Locate the cell with the specified text and output its [x, y] center coordinate. 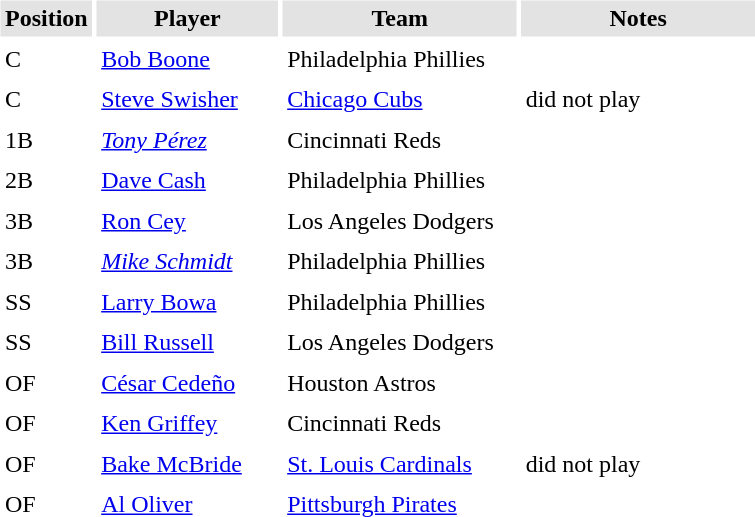
Team [400, 18]
Larry Bowa [188, 302]
Ken Griffey [188, 424]
Houston Astros [400, 383]
Mike Schmidt [188, 262]
Player [188, 18]
St. Louis Cardinals [400, 464]
Dave Cash [188, 180]
Steve Swisher [188, 100]
Bake McBride [188, 464]
Chicago Cubs [400, 100]
Bill Russell [188, 342]
Bob Boone [188, 59]
Ron Cey [188, 221]
Position [46, 18]
1B [46, 140]
Tony Pérez [188, 140]
2B [46, 180]
César Cedeño [188, 383]
Notes [638, 18]
